Pinpoint the cell where the given text exists, returning its [x, y] midpoint coordinate. 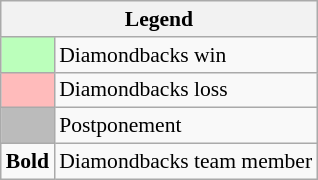
Diamondbacks loss [186, 90]
Diamondbacks win [186, 55]
Diamondbacks team member [186, 162]
Bold [28, 162]
Legend [159, 19]
Postponement [186, 126]
